Pinpoint the cell where the given text exists, returning its (x, y) midpoint coordinate. 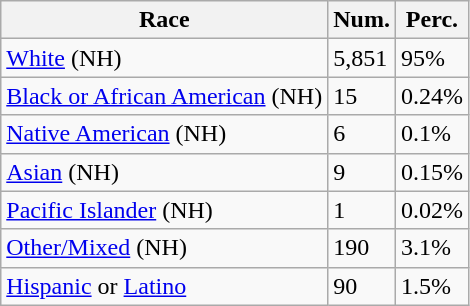
Pacific Islander (NH) (164, 210)
15 (362, 96)
Race (164, 20)
3.1% (432, 248)
Black or African American (NH) (164, 96)
Perc. (432, 20)
5,851 (362, 58)
0.1% (432, 134)
Other/Mixed (NH) (164, 248)
0.15% (432, 172)
0.24% (432, 96)
Asian (NH) (164, 172)
90 (362, 286)
1 (362, 210)
Native American (NH) (164, 134)
Hispanic or Latino (164, 286)
95% (432, 58)
0.02% (432, 210)
1.5% (432, 286)
Num. (362, 20)
9 (362, 172)
6 (362, 134)
White (NH) (164, 58)
190 (362, 248)
